Scan for the cell matching the given text and deliver its [x, y] coordinate at center. 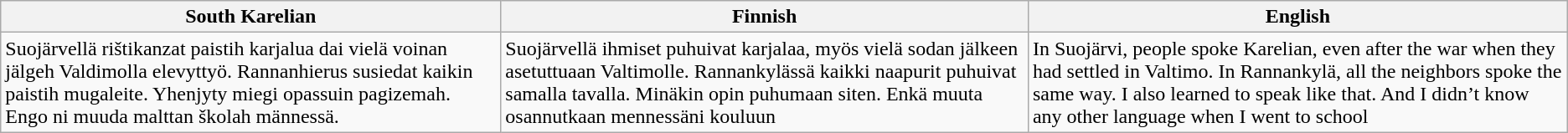
South Karelian [251, 17]
English [1297, 17]
Finnish [765, 17]
